For the text-containing cell, return its midpoint in [X, Y] coordinate format. 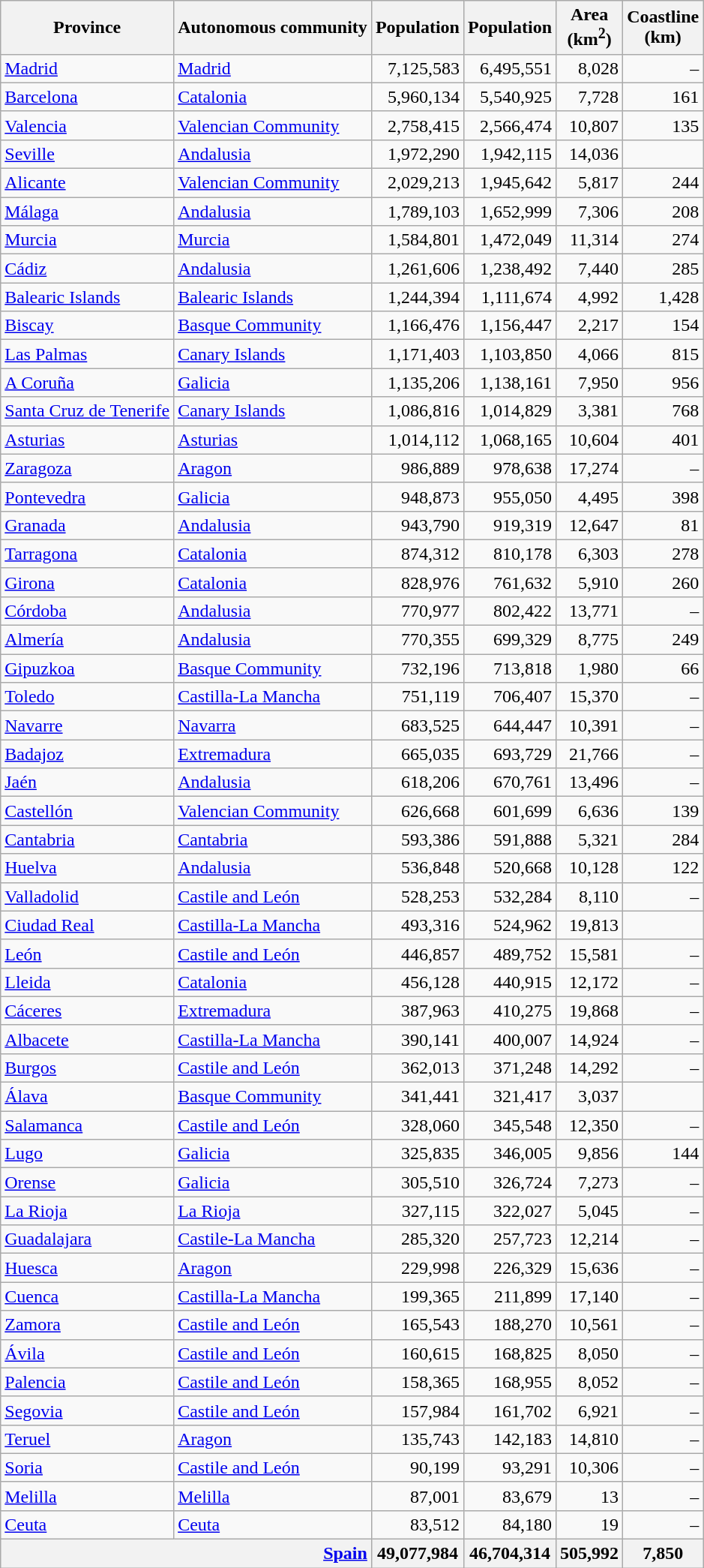
Navarra [273, 725]
955,050 [510, 497]
5,960,134 [417, 97]
6,495,551 [510, 68]
46,704,314 [510, 1554]
122 [663, 868]
Huesca [87, 1268]
142,183 [510, 1439]
Navarre [87, 725]
10,604 [589, 440]
440,915 [510, 982]
1,652,999 [510, 212]
249 [663, 640]
165,543 [417, 1325]
244 [663, 183]
943,790 [417, 525]
Zaragoza [87, 468]
Spain [186, 1554]
13 [589, 1496]
208 [663, 212]
15,636 [589, 1268]
398 [663, 497]
Jaén [87, 782]
Castellón [87, 811]
446,857 [417, 954]
229,998 [417, 1268]
327,115 [417, 1211]
3,037 [589, 1097]
1,244,394 [417, 297]
6,636 [589, 811]
532,284 [510, 897]
536,848 [417, 868]
Málaga [87, 212]
Autonomous community [273, 28]
11,314 [589, 240]
Orense [87, 1182]
1,171,403 [417, 354]
14,810 [589, 1439]
7,728 [589, 97]
2,029,213 [417, 183]
390,141 [417, 1039]
8,050 [589, 1353]
683,525 [417, 725]
157,984 [417, 1410]
713,818 [510, 668]
7,306 [589, 212]
978,638 [510, 468]
285,320 [417, 1239]
601,699 [510, 811]
19 [589, 1524]
Albacete [87, 1039]
1,068,165 [510, 440]
7,125,583 [417, 68]
Teruel [87, 1439]
1,789,103 [417, 212]
770,355 [417, 640]
768 [663, 411]
1,111,674 [510, 297]
Cáceres [87, 1011]
13,771 [589, 611]
13,496 [589, 782]
505,992 [589, 1554]
León [87, 954]
919,319 [510, 525]
257,723 [510, 1239]
593,386 [417, 840]
9,856 [589, 1154]
4,992 [589, 297]
139 [663, 811]
19,868 [589, 1011]
1,428 [663, 297]
401 [663, 440]
1,261,606 [417, 269]
Granada [87, 525]
226,329 [510, 1268]
4,495 [589, 497]
8,028 [589, 68]
1,942,115 [510, 154]
1,945,642 [510, 183]
489,752 [510, 954]
456,128 [417, 982]
Biscay [87, 326]
2,217 [589, 326]
1,980 [589, 668]
12,172 [589, 982]
87,001 [417, 1496]
5,910 [589, 582]
Palencia [87, 1382]
7,273 [589, 1182]
493,316 [417, 925]
732,196 [417, 668]
325,835 [417, 1154]
168,825 [510, 1353]
260 [663, 582]
15,370 [589, 697]
693,729 [510, 754]
Tarragona [87, 554]
49,077,984 [417, 1554]
948,873 [417, 497]
1,156,447 [510, 326]
161,702 [510, 1410]
Province [87, 28]
Cádiz [87, 269]
341,441 [417, 1097]
Barcelona [87, 97]
Ávila [87, 1353]
400,007 [510, 1039]
874,312 [417, 554]
Seville [87, 154]
10,128 [589, 868]
154 [663, 326]
285 [663, 269]
Soria [87, 1467]
665,035 [417, 754]
168,955 [510, 1382]
626,668 [417, 811]
1,472,049 [510, 240]
1,014,829 [510, 411]
81 [663, 525]
305,510 [417, 1182]
19,813 [589, 925]
1,972,290 [417, 154]
346,005 [510, 1154]
Álava [87, 1097]
84,180 [510, 1524]
Valladolid [87, 897]
278 [663, 554]
8,775 [589, 640]
A Coruña [87, 383]
15,581 [589, 954]
83,679 [510, 1496]
8,052 [589, 1382]
2,758,415 [417, 125]
144 [663, 1154]
Lleida [87, 982]
10,391 [589, 725]
274 [663, 240]
14,036 [589, 154]
Segovia [87, 1410]
135 [663, 125]
828,976 [417, 582]
5,321 [589, 840]
670,761 [510, 782]
5,045 [589, 1211]
3,381 [589, 411]
7,440 [589, 269]
1,086,816 [417, 411]
Burgos [87, 1068]
Santa Cruz de Tenerife [87, 411]
1,238,492 [510, 269]
188,270 [510, 1325]
986,889 [417, 468]
Las Palmas [87, 354]
802,422 [510, 611]
135,743 [417, 1439]
362,013 [417, 1068]
Castile-La Mancha [273, 1239]
Gipuzkoa [87, 668]
21,766 [589, 754]
66 [663, 668]
Huelva [87, 868]
528,253 [417, 897]
Badajoz [87, 754]
Valencia [87, 125]
10,306 [589, 1467]
160,615 [417, 1353]
591,888 [510, 840]
6,921 [589, 1410]
17,274 [589, 468]
Córdoba [87, 611]
410,275 [510, 1011]
810,178 [510, 554]
Salamanca [87, 1125]
751,119 [417, 697]
524,962 [510, 925]
Girona [87, 582]
83,512 [417, 1524]
699,329 [510, 640]
Toledo [87, 697]
7,850 [663, 1554]
211,899 [510, 1296]
371,248 [510, 1068]
387,963 [417, 1011]
161 [663, 97]
322,027 [510, 1211]
1,138,161 [510, 383]
328,060 [417, 1125]
956 [663, 383]
1,014,112 [417, 440]
Zamora [87, 1325]
6,303 [589, 554]
Area(km2) [589, 28]
Coastline(km) [663, 28]
706,407 [510, 697]
12,647 [589, 525]
1,166,476 [417, 326]
644,447 [510, 725]
Cuenca [87, 1296]
Guadalajara [87, 1239]
321,417 [510, 1097]
5,540,925 [510, 97]
12,350 [589, 1125]
761,632 [510, 582]
815 [663, 354]
326,724 [510, 1182]
4,066 [589, 354]
5,817 [589, 183]
345,548 [510, 1125]
10,807 [589, 125]
8,110 [589, 897]
14,292 [589, 1068]
12,214 [589, 1239]
Lugo [87, 1154]
93,291 [510, 1467]
7,950 [589, 383]
Alicante [87, 183]
520,668 [510, 868]
Almería [87, 640]
2,566,474 [510, 125]
Ciudad Real [87, 925]
14,924 [589, 1039]
158,365 [417, 1382]
90,199 [417, 1467]
1,135,206 [417, 383]
618,206 [417, 782]
10,561 [589, 1325]
Pontevedra [87, 497]
1,584,801 [417, 240]
284 [663, 840]
770,977 [417, 611]
1,103,850 [510, 354]
199,365 [417, 1296]
17,140 [589, 1296]
